Extract the (X, Y) coordinate from the center of the cell holding the provided text.  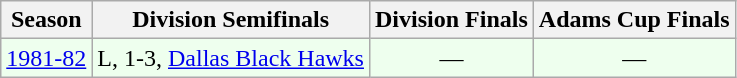
Season (46, 20)
1981-82 (46, 58)
Division Finals (451, 20)
Adams Cup Finals (634, 20)
Division Semifinals (231, 20)
L, 1-3, Dallas Black Hawks (231, 58)
